Locate the cell with the specified text and output its [x, y] center coordinate. 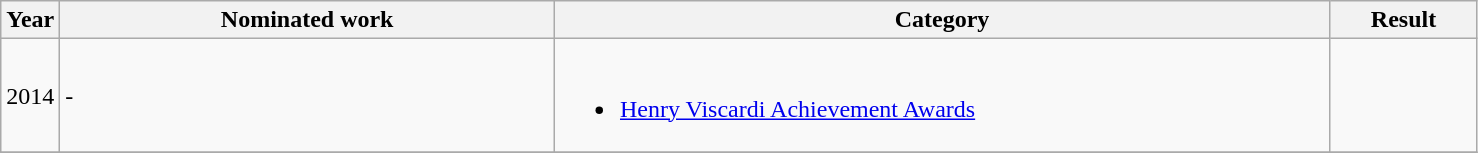
Result [1404, 20]
Category [942, 20]
Henry Viscardi Achievement Awards [942, 96]
- [308, 96]
2014 [30, 96]
Nominated work [308, 20]
Year [30, 20]
